Find where the given text appears and provide that cell's center as (x, y) coordinate. 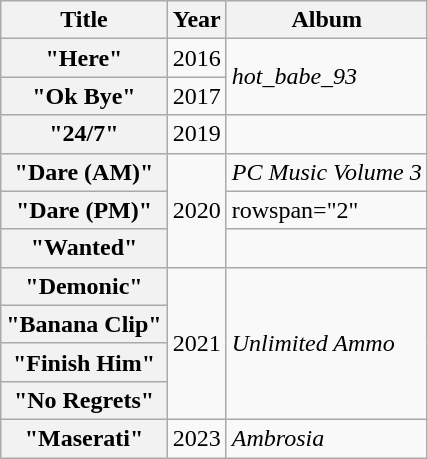
"Finish Him" (84, 362)
2023 (196, 438)
"Maserati" (84, 438)
PC Music Volume 3 (326, 172)
2020 (196, 210)
"No Regrets" (84, 400)
"Here" (84, 58)
hot_babe_93 (326, 77)
"Wanted" (84, 248)
Album (326, 20)
"Demonic" (84, 286)
rowspan="2" (326, 210)
"Ok Bye" (84, 96)
2017 (196, 96)
Ambrosia (326, 438)
2019 (196, 134)
"24/7" (84, 134)
2016 (196, 58)
"Dare (AM)" (84, 172)
2021 (196, 343)
Unlimited Ammo (326, 343)
"Banana Clip" (84, 324)
Year (196, 20)
"Dare (PM)" (84, 210)
Title (84, 20)
